Return the [X, Y] coordinate for the center point of the cell that contains the specified text.  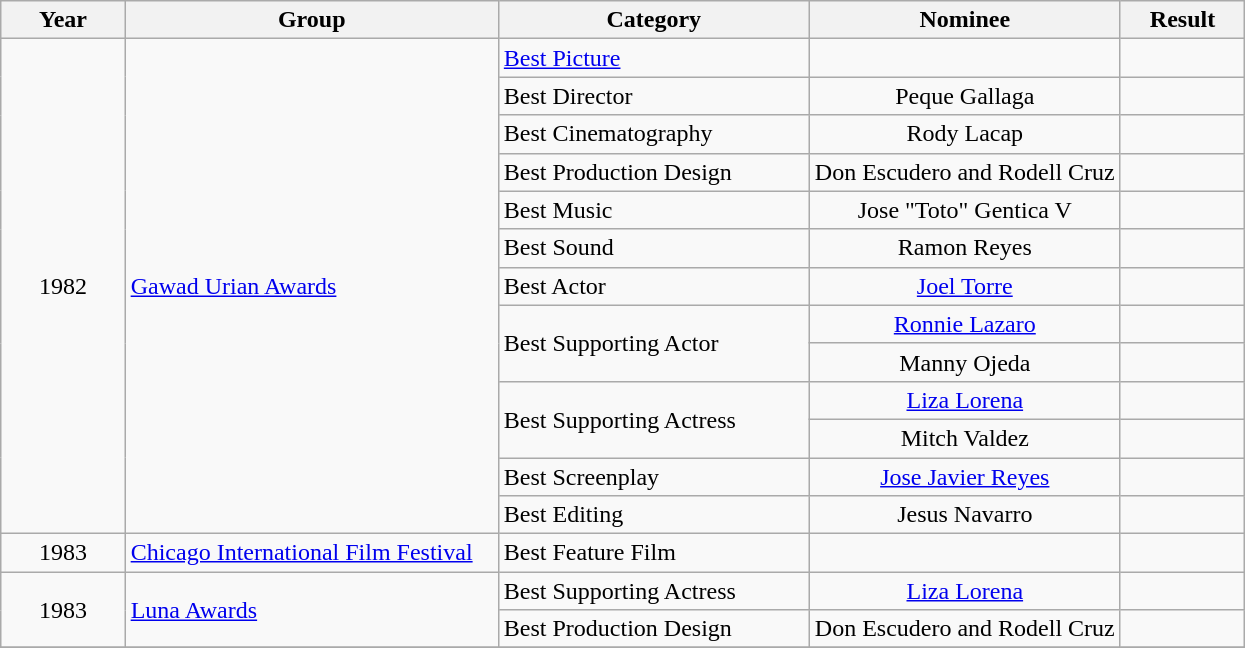
Result [1182, 20]
Year [63, 20]
Group [312, 20]
1982 [63, 286]
Gawad Urian Awards [312, 286]
Jose "Toto" Gentica V [964, 210]
Best Sound [654, 248]
Best Actor [654, 286]
Jesus Navarro [964, 515]
Best Director [654, 96]
Jose Javier Reyes [964, 477]
Ramon Reyes [964, 248]
Rody Lacap [964, 134]
Best Supporting Actor [654, 343]
Category [654, 20]
Best Music [654, 210]
Best Cinematography [654, 134]
Ronnie Lazaro [964, 324]
Chicago International Film Festival [312, 553]
Joel Torre [964, 286]
Mitch Valdez [964, 438]
Nominee [964, 20]
Best Editing [654, 515]
Luna Awards [312, 610]
Best Picture [654, 58]
Peque Gallaga [964, 96]
Best Screenplay [654, 477]
Best Feature Film [654, 553]
Manny Ojeda [964, 362]
